Provide the (X, Y) coordinate of the cell's center where the given text is located.  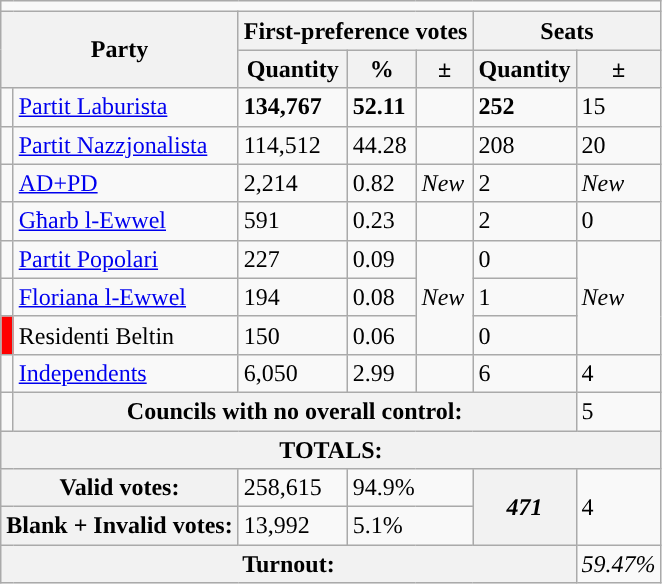
Valid votes: (120, 488)
Turnout: (288, 564)
6,050 (292, 373)
% (382, 69)
Partit Laburista (126, 107)
Floriana l-Ewwel (126, 297)
Party (120, 50)
Għarb l-Ewwel (126, 221)
Residenti Beltin (126, 335)
252 (524, 107)
13,992 (292, 526)
0.09 (382, 259)
Independents (126, 373)
Partit Popolari (126, 259)
134,767 (292, 107)
2.99 (382, 373)
258,615 (292, 488)
44.28 (382, 145)
First-preference votes (356, 31)
20 (618, 145)
TOTALS: (331, 449)
0.08 (382, 297)
0.82 (382, 183)
194 (292, 297)
Blank + Invalid votes: (120, 526)
0.23 (382, 221)
Councils with no overall control: (294, 411)
5 (618, 411)
5.1% (410, 526)
15 (618, 107)
227 (292, 259)
6 (524, 373)
1 (524, 297)
471 (524, 507)
52.11 (382, 107)
591 (292, 221)
150 (292, 335)
94.9% (410, 488)
114,512 (292, 145)
AD+PD (126, 183)
0.06 (382, 335)
208 (524, 145)
Partit Nazzjonalista (126, 145)
Seats (567, 31)
2,214 (292, 183)
59.47% (618, 564)
